Identify which cell holds the provided text, then report its [x, y] central coordinate. 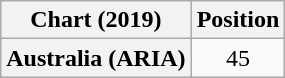
Chart (2019) [96, 20]
45 [238, 58]
Position [238, 20]
Australia (ARIA) [96, 58]
